From the cell containing the given text, extract its center point as (x, y) coordinate. 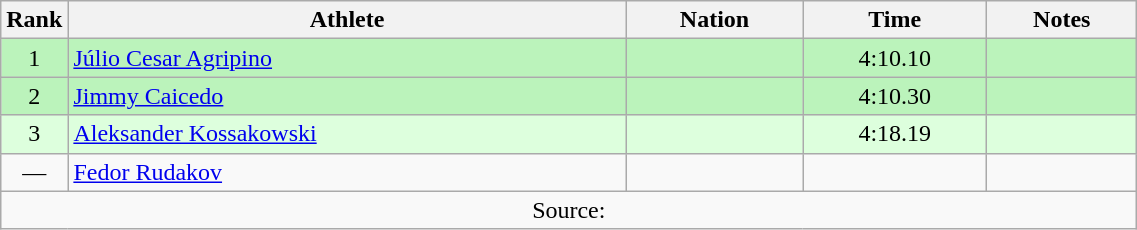
Júlio Cesar Agripino (347, 58)
Notes (1062, 20)
— (34, 172)
Source: (569, 210)
Aleksander Kossakowski (347, 134)
3 (34, 134)
Time (895, 20)
4:10.10 (895, 58)
4:18.19 (895, 134)
Fedor Rudakov (347, 172)
Athlete (347, 20)
Jimmy Caicedo (347, 96)
4:10.30 (895, 96)
Nation (714, 20)
Rank (34, 20)
2 (34, 96)
1 (34, 58)
